Output the (x, y) coordinate of the center of the cell containing the given text.  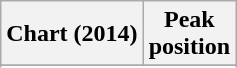
Chart (2014) (72, 34)
Peakposition (189, 34)
